Return (X, Y) of the center of cell containing provided text 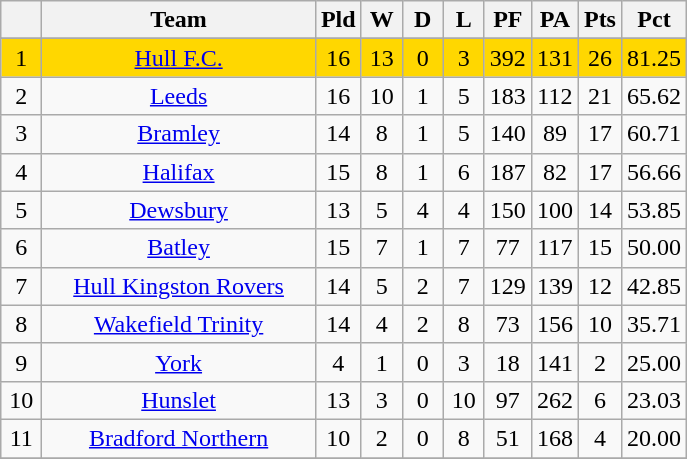
D (422, 20)
97 (508, 400)
168 (554, 438)
42.85 (654, 286)
262 (554, 400)
187 (508, 172)
26 (600, 58)
82 (554, 172)
156 (554, 324)
Team (179, 20)
129 (508, 286)
140 (508, 134)
Bradford Northern (179, 438)
12 (600, 286)
Pts (600, 20)
77 (508, 248)
25.00 (654, 362)
PA (554, 20)
Hull F.C. (179, 58)
Dewsbury (179, 210)
21 (600, 96)
117 (554, 248)
Wakefield Trinity (179, 324)
50.00 (654, 248)
51 (508, 438)
11 (22, 438)
20.00 (654, 438)
392 (508, 58)
141 (554, 362)
9 (22, 362)
PF (508, 20)
112 (554, 96)
Pld (338, 20)
Halifax (179, 172)
Batley (179, 248)
100 (554, 210)
139 (554, 286)
W (382, 20)
56.66 (654, 172)
L (464, 20)
Hunslet (179, 400)
Hull Kingston Rovers (179, 286)
150 (508, 210)
23.03 (654, 400)
Pct (654, 20)
65.62 (654, 96)
73 (508, 324)
Leeds (179, 96)
53.85 (654, 210)
35.71 (654, 324)
89 (554, 134)
York (179, 362)
131 (554, 58)
18 (508, 362)
183 (508, 96)
81.25 (654, 58)
Bramley (179, 134)
60.71 (654, 134)
